Locate the cell with the specified text and output its (X, Y) center coordinate. 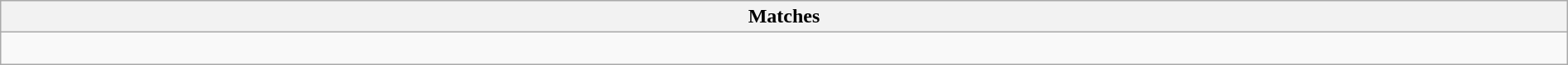
Matches (784, 17)
